Output the [X, Y] coordinate of the center of the cell containing the given text.  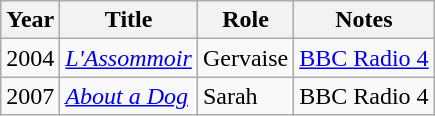
2007 [30, 96]
2004 [30, 58]
About a Dog [129, 96]
Title [129, 20]
Role [245, 20]
Notes [364, 20]
Sarah [245, 96]
L'Assommoir [129, 58]
Gervaise [245, 58]
Year [30, 20]
